Determine the [X, Y] coordinate at the center of the cell enclosing the given text.  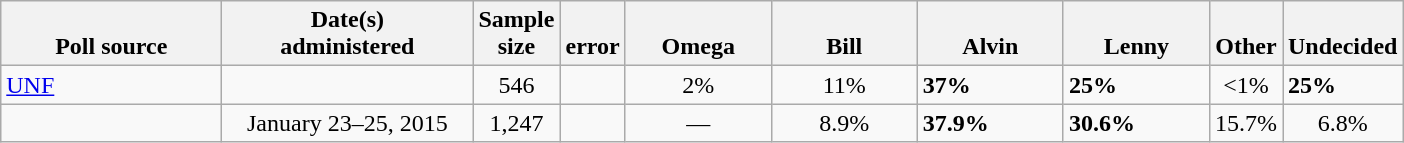
Lenny [1136, 34]
Omega [698, 34]
1,247 [516, 123]
Alvin [990, 34]
37% [990, 85]
Samplesize [516, 34]
Undecided [1342, 34]
6.8% [1342, 123]
Date(s)administered [348, 34]
UNF [112, 85]
— [698, 123]
15.7% [1246, 123]
37.9% [990, 123]
Other [1246, 34]
8.9% [844, 123]
January 23–25, 2015 [348, 123]
error [592, 34]
546 [516, 85]
<1% [1246, 85]
Poll source [112, 34]
11% [844, 85]
30.6% [1136, 123]
2% [698, 85]
Bill [844, 34]
